Extract the [X, Y] coordinate from the center of the cell holding the provided text.  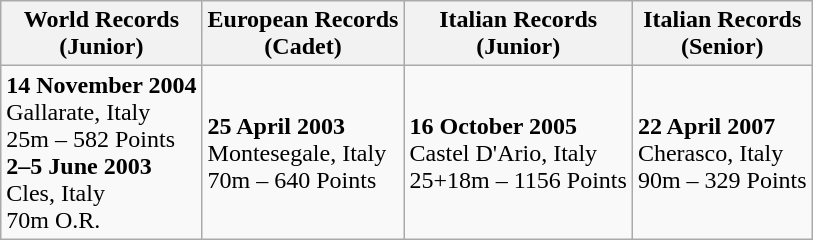
16 October 2005Castel D'Ario, Italy25+18m – 1156 Points [518, 152]
Italian Records(Senior) [722, 34]
European Records(Cadet) [303, 34]
Italian Records(Junior) [518, 34]
25 April 2003Montesegale, Italy70m – 640 Points [303, 152]
14 November 2004Gallarate, Italy25m – 582 Points2–5 June 2003Cles, Italy70m O.R. [102, 152]
World Records(Junior) [102, 34]
22 April 2007Cherasco, Italy90m – 329 Points [722, 152]
